Extract the [X, Y] coordinate from the center of the cell holding the provided text.  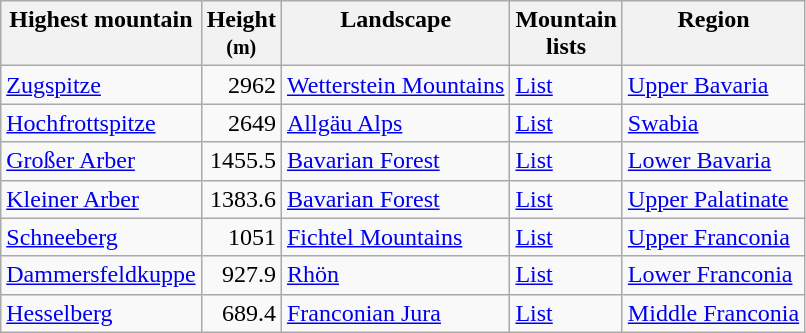
Allgäu Alps [395, 123]
Schneeberg [101, 237]
1455.5 [241, 161]
Franconian Jura [395, 313]
689.4 [241, 313]
Hochfrottspitze [101, 123]
Swabia [713, 123]
Lower Bavaria [713, 161]
Hesselberg [101, 313]
Middle Franconia [713, 313]
Lower Franconia [713, 275]
Upper Franconia [713, 237]
2649 [241, 123]
2962 [241, 85]
Upper Palatinate [713, 199]
Landscape [395, 34]
Highest mountain [101, 34]
Mountainlists [566, 34]
927.9 [241, 275]
Wetterstein Mountains [395, 85]
Rhön [395, 275]
Dammersfeldkuppe [101, 275]
Kleiner Arber [101, 199]
Region [713, 34]
Großer Arber [101, 161]
Fichtel Mountains [395, 237]
Height(m) [241, 34]
1051 [241, 237]
1383.6 [241, 199]
Upper Bavaria [713, 85]
Zugspitze [101, 85]
